Return (X, Y) of the center of cell containing provided text 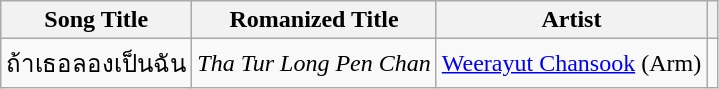
ถ้าเธอลองเป็นฉัน (96, 64)
Tha Tur Long Pen Chan (314, 64)
Artist (571, 20)
Romanized Title (314, 20)
Weerayut Chansook (Arm) (571, 64)
Song Title (96, 20)
